Provide the (x, y) coordinate of the cell's center where the given text is located.  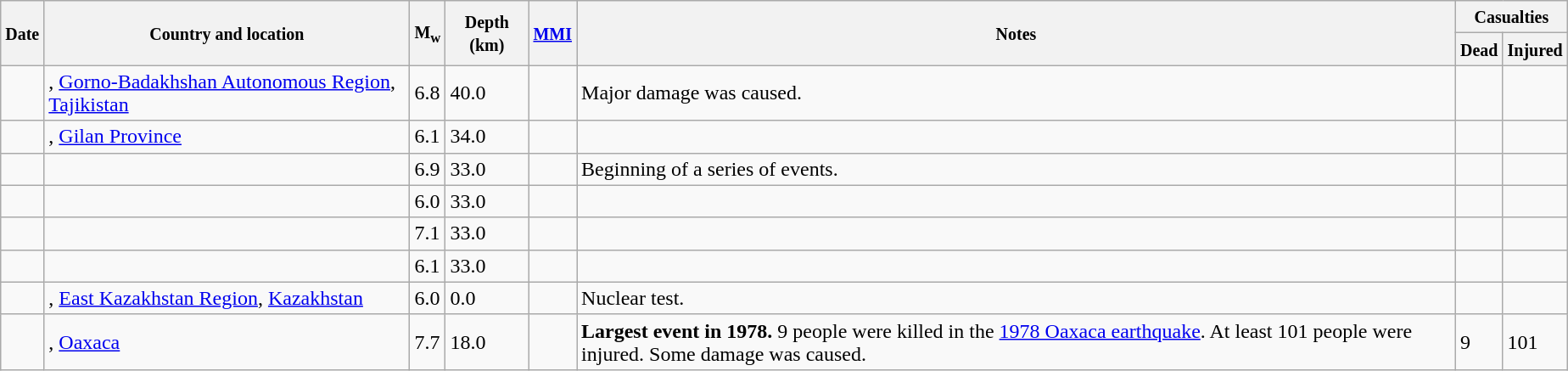
Injured (1535, 49)
34.0 (487, 137)
Casualties (1511, 17)
0.0 (487, 298)
Largest event in 1978. 9 people were killed in the 1978 Oaxaca earthquake. At least 101 people were injured. Some damage was caused. (1016, 341)
6.9 (428, 169)
Date (22, 33)
Major damage was caused. (1016, 93)
Notes (1016, 33)
Dead (1479, 49)
9 (1479, 341)
18.0 (487, 341)
, Oaxaca (227, 341)
6.8 (428, 93)
101 (1535, 341)
Beginning of a series of events. (1016, 169)
Nuclear test. (1016, 298)
, Gorno-Badakhshan Autonomous Region, Tajikistan (227, 93)
Country and location (227, 33)
7.1 (428, 233)
MMI (553, 33)
, East Kazakhstan Region, Kazakhstan (227, 298)
7.7 (428, 341)
Depth (km) (487, 33)
Mw (428, 33)
, Gilan Province (227, 137)
40.0 (487, 93)
